Output the [X, Y] coordinate of the center of the cell containing the given text.  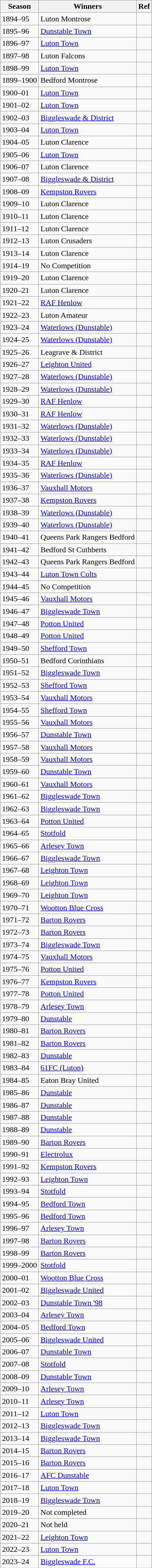
1955–56 [19, 722]
1942–43 [19, 562]
1940–41 [19, 537]
2014–15 [19, 1451]
1984–85 [19, 1080]
1992–93 [19, 1179]
Electrolux [88, 1155]
1945–46 [19, 599]
2011–12 [19, 1414]
Ref [144, 6]
Not held [88, 1525]
1993–94 [19, 1191]
1995–96 [19, 1216]
Luton Crusaders [88, 241]
1949–50 [19, 648]
1936–37 [19, 488]
2022–23 [19, 1550]
1966–67 [19, 858]
1960–61 [19, 784]
1946–47 [19, 611]
1952–53 [19, 685]
2003–04 [19, 1315]
1922–23 [19, 315]
1906–07 [19, 167]
1974–75 [19, 957]
1948–49 [19, 636]
Bedford Montrose [88, 80]
1969–70 [19, 895]
1932–33 [19, 438]
1988–89 [19, 1130]
1930–31 [19, 414]
Luton Amateur [88, 315]
Biggleswade F.C. [88, 1562]
1924–25 [19, 340]
1901–02 [19, 105]
2018–19 [19, 1500]
2010–11 [19, 1401]
Luton Town Colts [88, 574]
1963–64 [19, 821]
1964–65 [19, 833]
1951–52 [19, 673]
Eaton Bray United [88, 1080]
Not completed [88, 1512]
1944–45 [19, 587]
1965–66 [19, 846]
1923–24 [19, 327]
1990–91 [19, 1155]
1961–62 [19, 796]
2021–22 [19, 1537]
1905–06 [19, 155]
1911–12 [19, 229]
1973–74 [19, 945]
Winners [88, 6]
1907–08 [19, 179]
Leagrave & District [88, 352]
1941–42 [19, 550]
1894–95 [19, 19]
1920–21 [19, 290]
1927–28 [19, 377]
1998–99 [19, 1253]
1902–03 [19, 117]
1908–09 [19, 192]
1985–86 [19, 1093]
1972–73 [19, 932]
1954–55 [19, 710]
1919–20 [19, 278]
1900–01 [19, 93]
1931–32 [19, 426]
2015–16 [19, 1463]
1977–78 [19, 994]
1933–34 [19, 451]
1968–69 [19, 883]
1910–11 [19, 216]
Luton Falcons [88, 56]
1982–83 [19, 1056]
1937–38 [19, 500]
2013–14 [19, 1438]
1987–88 [19, 1117]
1939–40 [19, 525]
2019–20 [19, 1512]
1914–19 [19, 266]
1989–90 [19, 1142]
1913–14 [19, 253]
1896–97 [19, 43]
1928–29 [19, 389]
Luton Montrose [88, 19]
1943–44 [19, 574]
1971–72 [19, 920]
1959–60 [19, 772]
2001–02 [19, 1290]
2005–06 [19, 1340]
1975–76 [19, 969]
2000–01 [19, 1278]
1962–63 [19, 809]
1898–99 [19, 68]
1979–80 [19, 1019]
2020–21 [19, 1525]
2009–10 [19, 1389]
1904–05 [19, 142]
2002–03 [19, 1302]
1983–84 [19, 1068]
1999–2000 [19, 1265]
1991–92 [19, 1167]
1980–81 [19, 1031]
1967–68 [19, 870]
2004–05 [19, 1327]
1978–79 [19, 1006]
2007–08 [19, 1364]
Dunstable Town '98 [88, 1302]
1899–1900 [19, 80]
1994–95 [19, 1204]
1934–35 [19, 463]
1909–10 [19, 204]
1925–26 [19, 352]
Leighton United [88, 365]
1950–51 [19, 661]
Bedford Corinthians [88, 661]
1929–30 [19, 401]
1953–54 [19, 698]
2006–07 [19, 1352]
1976–77 [19, 982]
1981–82 [19, 1043]
1947–48 [19, 624]
1970–71 [19, 907]
1996–97 [19, 1228]
61FC (Luton) [88, 1068]
AFC Dunstable [88, 1475]
2017–18 [19, 1488]
1897–98 [19, 56]
1926–27 [19, 365]
2008–09 [19, 1377]
1895–96 [19, 31]
1997–98 [19, 1241]
1935–36 [19, 475]
2016–17 [19, 1475]
1921–22 [19, 303]
1986–87 [19, 1105]
2023–24 [19, 1562]
1912–13 [19, 241]
1903–04 [19, 130]
Season [19, 6]
1958–59 [19, 760]
2012–13 [19, 1426]
1938–39 [19, 512]
1957–58 [19, 747]
1956–57 [19, 735]
Bedford St Cuthberts [88, 550]
